Scan for the cell matching the given text and deliver its [x, y] coordinate at center. 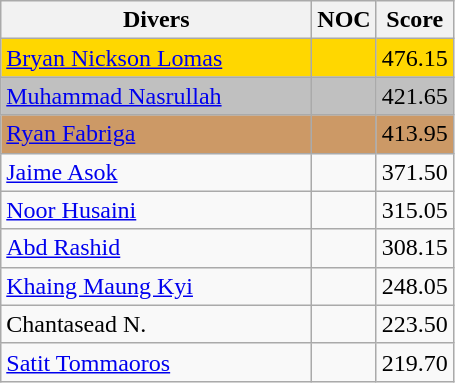
Bryan Nickson Lomas [156, 58]
Score [414, 20]
248.05 [414, 286]
371.50 [414, 172]
Muhammad Nasrullah [156, 96]
413.95 [414, 134]
Jaime Asok [156, 172]
219.70 [414, 362]
Ryan Fabriga [156, 134]
NOC [344, 20]
Satit Tommaoros [156, 362]
308.15 [414, 248]
Divers [156, 20]
Khaing Maung Kyi [156, 286]
476.15 [414, 58]
421.65 [414, 96]
Abd Rashid [156, 248]
Chantasead N. [156, 324]
315.05 [414, 210]
223.50 [414, 324]
Noor Husaini [156, 210]
